Scan for the cell matching the given text and deliver its [x, y] coordinate at center. 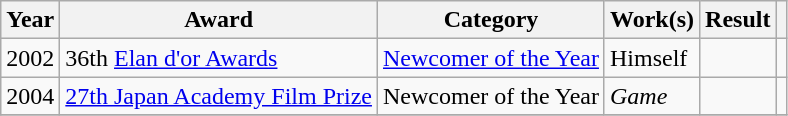
2004 [30, 96]
Himself [652, 58]
Work(s) [652, 20]
Award [219, 20]
Result [738, 20]
36th Elan d'or Awards [219, 58]
27th Japan Academy Film Prize [219, 96]
Year [30, 20]
Game [652, 96]
Category [490, 20]
2002 [30, 58]
